Search for the cell housing the specified text and yield its (X, Y) center coordinate. 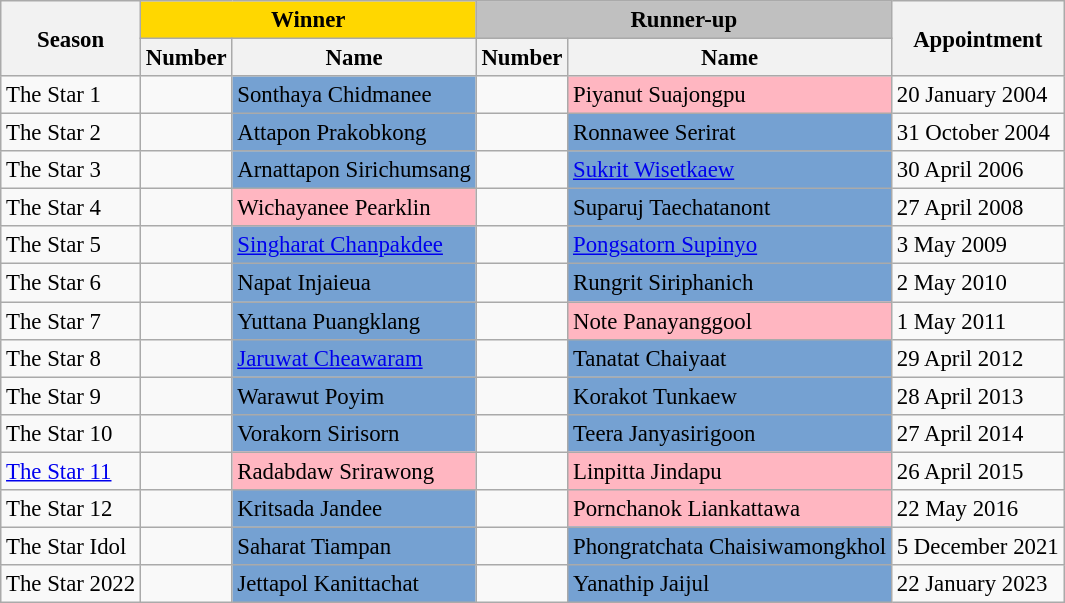
Yuttana Puangklang (354, 321)
Rungrit Siriphanich (730, 283)
The Star 10 (71, 433)
3 May 2009 (978, 245)
Season (71, 38)
Vorakorn Sirisorn (354, 433)
Saharat Tiampan (354, 546)
Jaruwat Cheawaram (354, 358)
The Star 2022 (71, 584)
Napat Injaieua (354, 283)
The Star 2 (71, 133)
Kritsada Jandee (354, 509)
Attapon Prakobkong (354, 133)
Jettapol Kanittachat (354, 584)
Appointment (978, 38)
Yanathip Jaijul (730, 584)
20 January 2004 (978, 95)
The Star 9 (71, 396)
Arnattapon Sirichumsang (354, 170)
26 April 2015 (978, 471)
The Star 5 (71, 245)
Singharat Chanpakdee (354, 245)
Sonthaya Chidmanee (354, 95)
Sukrit Wisetkaew (730, 170)
29 April 2012 (978, 358)
The Star 3 (71, 170)
2 May 2010 (978, 283)
Tanatat Chaiyaat (730, 358)
Korakot Tunkaew (730, 396)
The Star 1 (71, 95)
Warawut Poyim (354, 396)
27 April 2008 (978, 208)
Piyanut Suajongpu (730, 95)
Wichayanee Pearklin (354, 208)
5 December 2021 (978, 546)
Winner (308, 20)
The Star Idol (71, 546)
Phongratchata Chaisiwamongkhol (730, 546)
Pongsatorn Supinyo (730, 245)
Note Panayanggool (730, 321)
Ronnawee Serirat (730, 133)
The Star 8 (71, 358)
22 May 2016 (978, 509)
Suparuj Taechatanont (730, 208)
The Star 7 (71, 321)
30 April 2006 (978, 170)
Radabdaw Srirawong (354, 471)
The Star 4 (71, 208)
22 January 2023 (978, 584)
The Star 11 (71, 471)
The Star 12 (71, 509)
The Star 6 (71, 283)
Teera Janyasirigoon (730, 433)
Pornchanok Liankattawa (730, 509)
31 October 2004 (978, 133)
28 April 2013 (978, 396)
Runner-up (684, 20)
27 April 2014 (978, 433)
1 May 2011 (978, 321)
Linpitta Jindapu (730, 471)
